Search for the cell housing the specified text and yield its (X, Y) center coordinate. 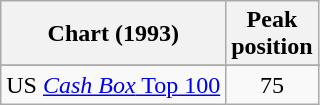
Peakposition (272, 34)
Chart (1993) (114, 34)
US Cash Box Top 100 (114, 85)
75 (272, 85)
